Provide the [X, Y] coordinate of the cell's center where the given text is located.  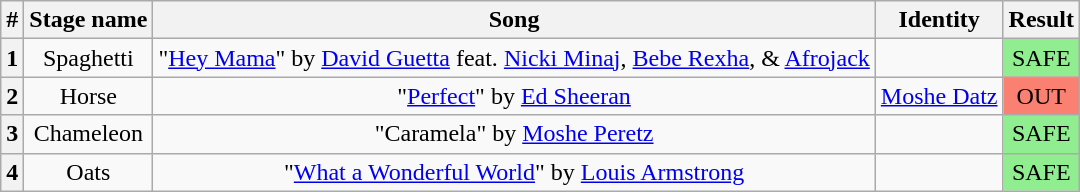
Song [514, 20]
"Caramela" by Moshe Peretz [514, 134]
Identity [939, 20]
Spaghetti [88, 58]
Oats [88, 172]
1 [12, 58]
Result [1041, 20]
"What a Wonderful World" by Louis Armstrong [514, 172]
OUT [1041, 96]
"Hey Mama" by David Guetta feat. Nicki Minaj, Bebe Rexha, & Afrojack [514, 58]
4 [12, 172]
"Perfect" by Ed Sheeran [514, 96]
2 [12, 96]
Horse [88, 96]
# [12, 20]
Moshe Datz [939, 96]
3 [12, 134]
Stage name [88, 20]
Chameleon [88, 134]
